For the text-containing cell, return its midpoint in (X, Y) coordinate format. 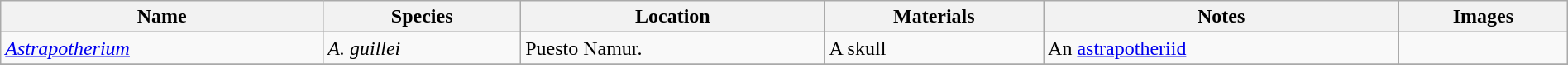
Name (162, 17)
Location (673, 17)
Notes (1221, 17)
Species (422, 17)
Materials (934, 17)
Astrapotherium (162, 48)
Puesto Namur. (673, 48)
Images (1484, 17)
A. guillei (422, 48)
An astrapotheriid (1221, 48)
A skull (934, 48)
